Provide the (X, Y) coordinate of the cell's center where the given text is located.  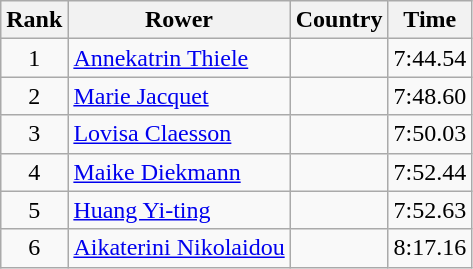
2 (34, 96)
1 (34, 58)
6 (34, 248)
7:50.03 (430, 134)
7:52.44 (430, 172)
Maike Diekmann (179, 172)
Rank (34, 20)
Annekatrin Thiele (179, 58)
7:52.63 (430, 210)
3 (34, 134)
7:44.54 (430, 58)
Marie Jacquet (179, 96)
5 (34, 210)
Rower (179, 20)
Aikaterini Nikolaidou (179, 248)
Huang Yi-ting (179, 210)
Lovisa Claesson (179, 134)
8:17.16 (430, 248)
Time (430, 20)
4 (34, 172)
Country (339, 20)
7:48.60 (430, 96)
